Output the (x, y) coordinate of the center of the cell containing the given text.  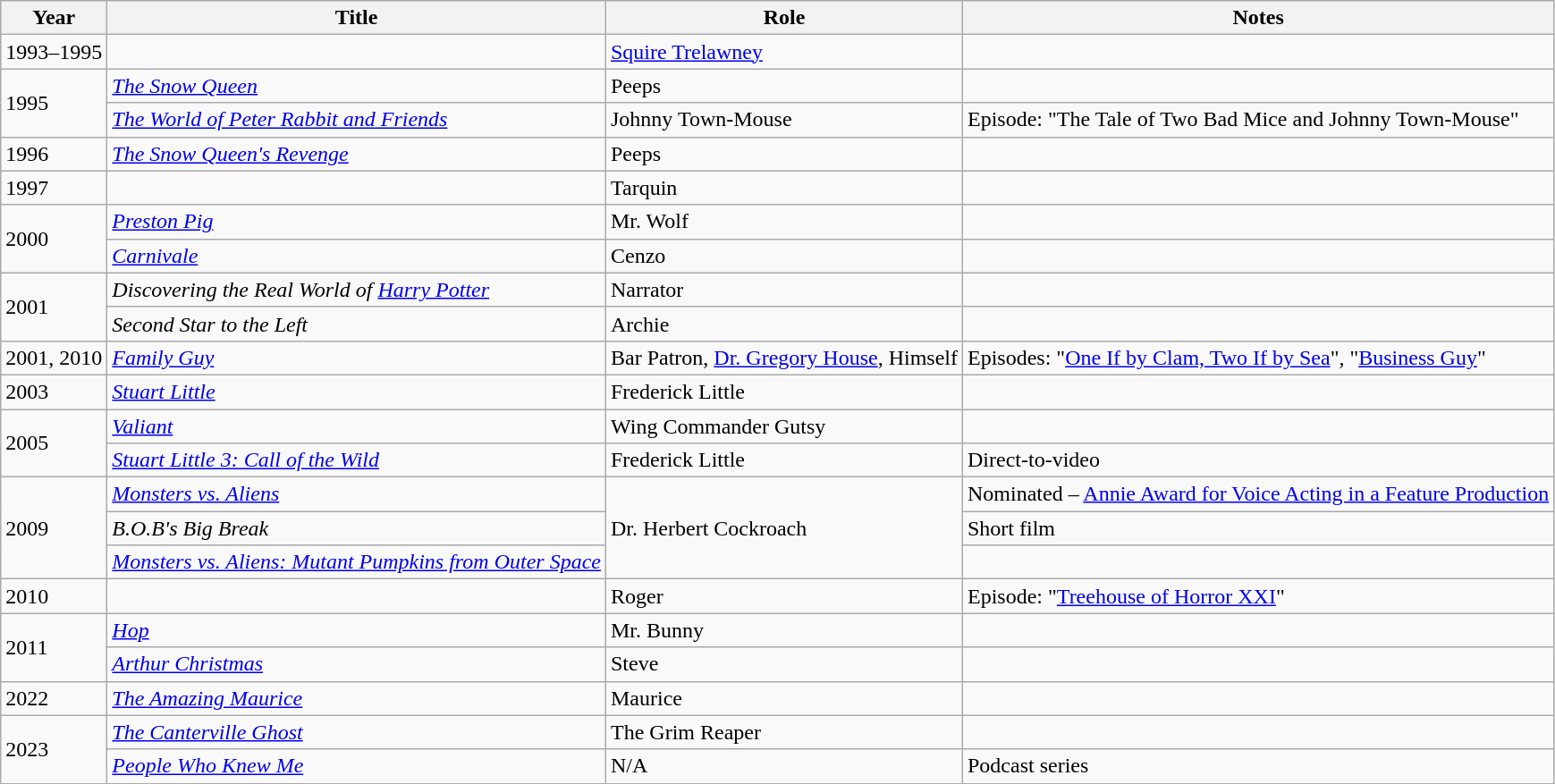
Direct-to-video (1257, 460)
Mr. Bunny (783, 630)
Cenzo (783, 256)
2009 (54, 528)
1997 (54, 188)
Year (54, 18)
Stuart Little 3: Call of the Wild (357, 460)
2001 (54, 307)
1995 (54, 103)
The Snow Queen (357, 86)
Episode: "Treehouse of Horror XXI" (1257, 596)
Notes (1257, 18)
Squire Trelawney (783, 52)
Preston Pig (357, 222)
1993–1995 (54, 52)
The Canterville Ghost (357, 732)
2000 (54, 239)
People Who Knew Me (357, 766)
B.O.B's Big Break (357, 528)
Podcast series (1257, 766)
Role (783, 18)
2003 (54, 392)
2001, 2010 (54, 358)
Episodes: "One If by Clam, Two If by Sea", "Business Guy" (1257, 358)
Johnny Town-Mouse (783, 120)
Monsters vs. Aliens: Mutant Pumpkins from Outer Space (357, 562)
Arthur Christmas (357, 664)
The World of Peter Rabbit and Friends (357, 120)
2005 (54, 443)
Archie (783, 324)
2022 (54, 698)
Short film (1257, 528)
1996 (54, 154)
Bar Patron, Dr. Gregory House, Himself (783, 358)
2023 (54, 749)
Hop (357, 630)
Wing Commander Gutsy (783, 426)
The Grim Reaper (783, 732)
Episode: "The Tale of Two Bad Mice and Johnny Town-Mouse" (1257, 120)
Carnivale (357, 256)
Second Star to the Left (357, 324)
Dr. Herbert Cockroach (783, 528)
The Snow Queen's Revenge (357, 154)
2011 (54, 647)
Family Guy (357, 358)
Nominated – Annie Award for Voice Acting in a Feature Production (1257, 494)
Steve (783, 664)
Roger (783, 596)
Monsters vs. Aliens (357, 494)
Stuart Little (357, 392)
Maurice (783, 698)
Mr. Wolf (783, 222)
Valiant (357, 426)
The Amazing Maurice (357, 698)
Narrator (783, 290)
N/A (783, 766)
Tarquin (783, 188)
Title (357, 18)
2010 (54, 596)
Discovering the Real World of Harry Potter (357, 290)
